Identify which cell holds the provided text, then report its (x, y) central coordinate. 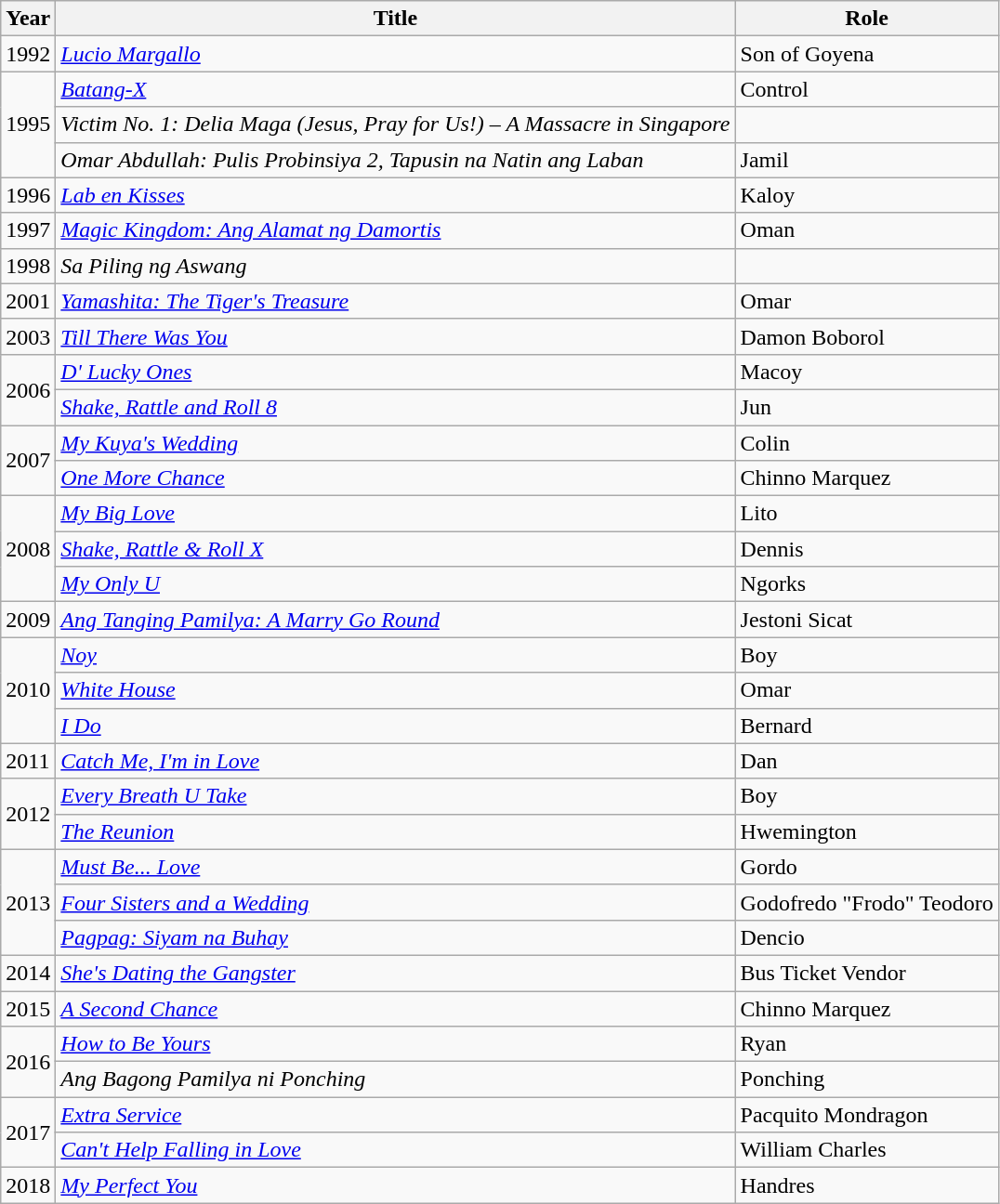
Dencio (866, 937)
Victim No. 1: Delia Maga (Jesus, Pray for Us!) – A Massacre in Singapore (396, 124)
Pagpag: Siyam na Buhay (396, 937)
Son of Goyena (866, 54)
Can't Help Falling in Love (396, 1150)
Yamashita: The Tiger's Treasure (396, 301)
One More Chance (396, 478)
2017 (28, 1132)
Colin (866, 443)
Macoy (866, 372)
Noy (396, 655)
Bernard (866, 726)
Dennis (866, 549)
My Perfect You (396, 1185)
Every Breath U Take (396, 796)
2008 (28, 549)
Till There Was You (396, 336)
1997 (28, 230)
The Reunion (396, 831)
Must Be... Love (396, 867)
Omar Abdullah: Pulis Probinsiya 2, Tapusin na Natin ang Laban (396, 160)
Oman (866, 230)
2016 (28, 1062)
2015 (28, 1008)
Handres (866, 1185)
Ang Tanging Pamilya: A Marry Go Round (396, 620)
2007 (28, 461)
2011 (28, 761)
Year (28, 19)
Dan (866, 761)
White House (396, 690)
My Big Love (396, 514)
Hwemington (866, 831)
Extra Service (396, 1115)
Role (866, 19)
2010 (28, 690)
How to Be Yours (396, 1044)
2018 (28, 1185)
2006 (28, 389)
Ang Bagong Pamilya ni Ponching (396, 1080)
Control (866, 89)
Jestoni Sicat (866, 620)
Four Sisters and a Wedding (396, 902)
She's Dating the Gangster (396, 973)
Sa Piling ng Aswang (396, 266)
A Second Chance (396, 1008)
2003 (28, 336)
Batang-X (396, 89)
William Charles (866, 1150)
1998 (28, 266)
2001 (28, 301)
My Kuya's Wedding (396, 443)
Lucio Margallo (396, 54)
2013 (28, 902)
Ryan (866, 1044)
2009 (28, 620)
Title (396, 19)
Jun (866, 407)
Bus Ticket Vendor (866, 973)
Ponching (866, 1080)
Jamil (866, 160)
Godofredo "Frodo" Teodoro (866, 902)
Ngorks (866, 584)
2014 (28, 973)
Catch Me, I'm in Love (396, 761)
I Do (396, 726)
Lito (866, 514)
Shake, Rattle and Roll 8 (396, 407)
Gordo (866, 867)
2012 (28, 814)
Shake, Rattle & Roll X (396, 549)
Lab en Kisses (396, 195)
Damon Boborol (866, 336)
Kaloy (866, 195)
Pacquito Mondragon (866, 1115)
Magic Kingdom: Ang Alamat ng Damortis (396, 230)
D' Lucky Ones (396, 372)
My Only U (396, 584)
1992 (28, 54)
1996 (28, 195)
1995 (28, 124)
